Scan for the cell matching the given text and deliver its (X, Y) coordinate at center. 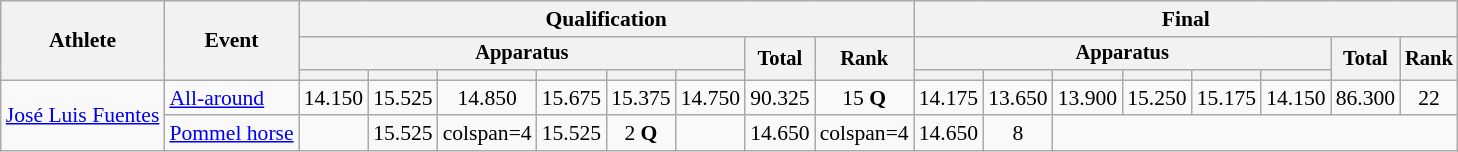
90.325 (780, 98)
2 Q (640, 134)
13.900 (1088, 98)
José Luis Fuentes (83, 116)
8 (1018, 134)
Pommel horse (231, 134)
All-around (231, 98)
13.650 (1018, 98)
15.375 (640, 98)
Qualification (606, 19)
14.850 (488, 98)
15.675 (572, 98)
15.175 (1226, 98)
86.300 (1366, 98)
14.750 (710, 98)
15 Q (864, 98)
14.175 (948, 98)
15.250 (1156, 98)
Event (231, 40)
Athlete (83, 40)
Final (1186, 19)
22 (1429, 98)
